For the text-containing cell, return its midpoint in (X, Y) coordinate format. 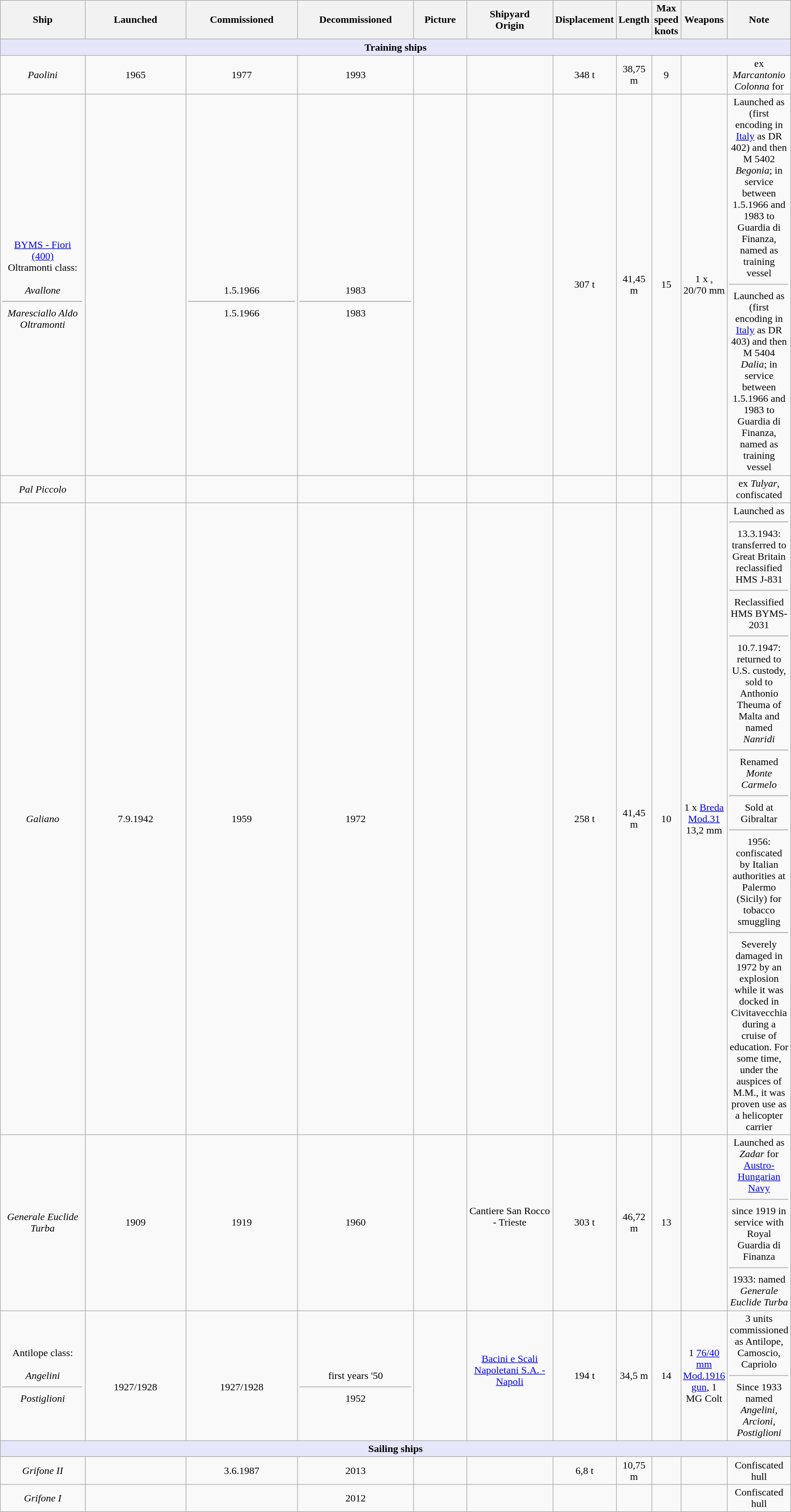
Antilope class:AngeliniPostiglioni (43, 1376)
Training ships (395, 47)
Pal Piccolo (43, 489)
Maxspeedknots (666, 20)
1.5.19661.5.1966 (242, 285)
3.6.1987 (242, 1470)
Launched (135, 20)
38,75 m (634, 75)
BYMS - Fiori (400)Oltramonti class:AvalloneMaresciallo Aldo Oltramonti (43, 285)
6,8 t (584, 1470)
Note (759, 20)
258 t (584, 819)
194 t (584, 1376)
1977 (242, 75)
1 x , 20/70 mm (704, 285)
Length (634, 20)
Grifone II (43, 1470)
Sailing ships (395, 1449)
ex Marcantonio Colonna for (759, 75)
Commissioned (242, 20)
Grifone I (43, 1498)
34,5 m (634, 1376)
7.9.1942 (135, 819)
Generale Euclide Turba (43, 1223)
Displacement (584, 20)
ex Tulyar, confiscated (759, 489)
1965 (135, 75)
348 t (584, 75)
1960 (356, 1223)
1919 (242, 1223)
first years '501952 (356, 1376)
Launched as Zadar forAustro-Hungarian Navysince 1919 in service with Royal Guardia di Finanza1933: named Generale Euclide Turba (759, 1223)
Decommissioned (356, 20)
303 t (584, 1223)
13 (666, 1223)
2013 (356, 1470)
Weapons (704, 20)
1993 (356, 75)
19831983 (356, 285)
10 (666, 819)
307 t (584, 285)
15 (666, 285)
46,72 m (634, 1223)
Bacini e Scali Napoletani S.A. - Napoli (510, 1376)
1 x Breda Mod.31 13,2 mm (704, 819)
ShipyardOrigin (510, 20)
10,75 m (634, 1470)
14 (666, 1376)
3 units commissioned as Antilope, Camoscio, CaprioloSince 1933 named Angelini, Arcioni, Postiglioni (759, 1376)
Ship (43, 20)
2012 (356, 1498)
1 76/40 mm Mod.1916 gun, 1 MG Colt (704, 1376)
9 (666, 75)
1972 (356, 819)
1959 (242, 819)
Galiano (43, 819)
Cantiere San Rocco - Trieste (510, 1223)
Picture (440, 20)
1909 (135, 1223)
Paolini (43, 75)
